For the text-containing cell, return its midpoint in [x, y] coordinate format. 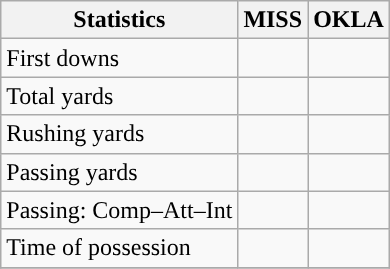
Rushing yards [120, 134]
MISS [273, 20]
Passing: Comp–Att–Int [120, 210]
First downs [120, 58]
Time of possession [120, 248]
Total yards [120, 96]
Passing yards [120, 172]
OKLA [349, 20]
Statistics [120, 20]
